Determine the (x, y) coordinate at the center of the cell enclosing the given text.  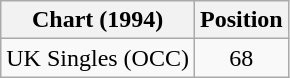
Position (241, 20)
Chart (1994) (98, 20)
UK Singles (OCC) (98, 58)
68 (241, 58)
